Output the [x, y] coordinate of the center of the cell containing the given text.  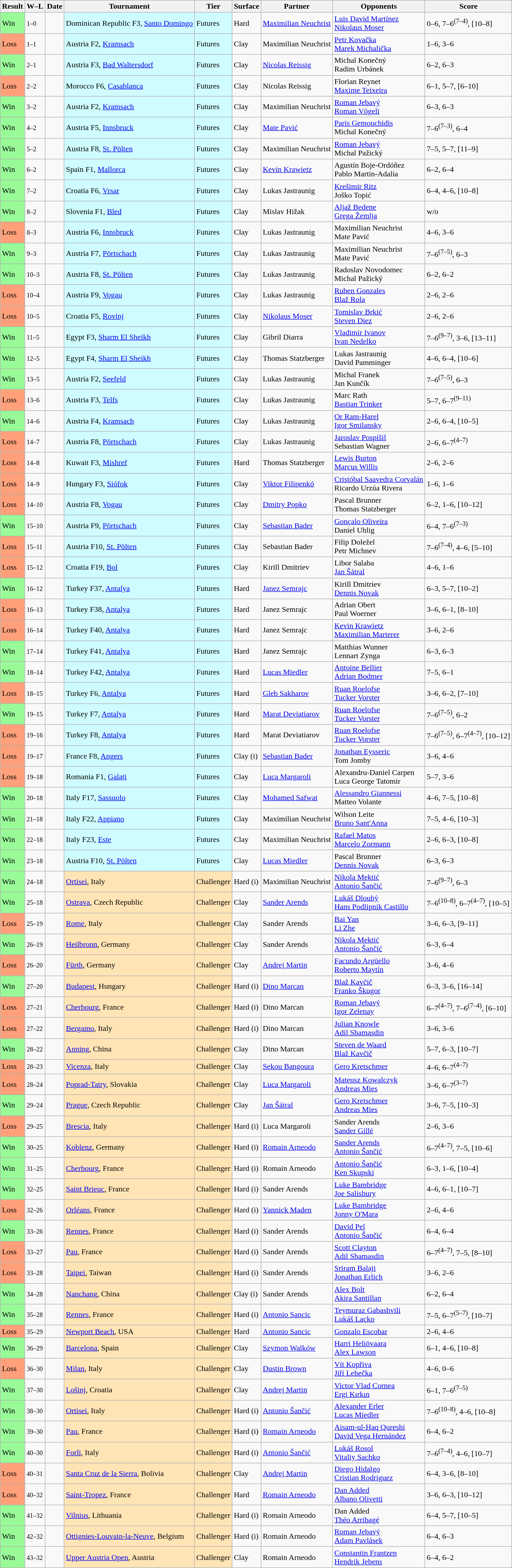
w/o [469, 211]
Croatia F6, Vrsar [129, 191]
Dan Added Albano Olivetti [379, 1495]
Viktor Filipenkó [297, 483]
14–10 [35, 505]
Anning, China [129, 1049]
Filip Doležel Petr Michnev [379, 546]
22–18 [35, 839]
2–6, 6–3, [10–8] [469, 839]
Harri Heliövaara Alex Lawson [379, 1348]
7–6(7–4), 4–6, [10–7] [469, 1453]
20–18 [35, 798]
Gonçalo Oliveira Daniel Uhlig [379, 525]
Michal Konečný Radim Urbánek [379, 65]
15–10 [35, 525]
6–7(4–7), 7–6(7–4), [6–10] [469, 1007]
6–4, 6–4 [469, 1231]
Lošinj, Croatia [129, 1390]
26–20 [35, 966]
Italy F23, Este [129, 839]
Lewis Burton Marcus Willis [379, 463]
Steven de Waard Blaž Kavčič [379, 1049]
14–8 [35, 463]
Poprad-Tatry, Slovakia [129, 1084]
Sekou Bangoura [297, 1067]
19–18 [35, 777]
7–5, 4–6, [10–3] [469, 819]
Koblenz, Germany [129, 1147]
5–7, 6–3, [10–7] [469, 1049]
Florian Reynet Maxime Teixeira [379, 86]
7–2 [35, 191]
16–12 [35, 588]
42–32 [35, 1536]
Or Ram-Harel Igor Smilansky [379, 421]
1–1 [35, 44]
6–7(4–7), 7–5, [8–10] [469, 1252]
Saint Brieuc, France [129, 1189]
Austria F6, Innsbruck [129, 232]
Matthias Wunner Lennart Zynga [379, 651]
Mislav Hižak [297, 211]
33–28 [35, 1273]
Dustin Brown [297, 1368]
Mateusz Kowalczyk Andreas Mies [379, 1084]
6–3, 1–6, [10–4] [469, 1168]
7–5, 6–1 [469, 672]
3–6, 6–3, [10–12] [469, 1495]
7–5, 5–7, [11–9] [469, 149]
28–23 [35, 1067]
6–2, 1–6, [10–12] [469, 505]
Dan Added Théo Arribagé [379, 1515]
Lukas Jastraunig David Pamminger [379, 358]
Krešimir Ritz Joško Topić [379, 191]
Mate Pavić [297, 127]
27–22 [35, 1028]
16–13 [35, 610]
10–4 [35, 295]
Aisam-ul-Haq Qureshi David Vega Hernández [379, 1432]
13–5 [35, 379]
Constantin Frantzen Hendrik Jebens [379, 1557]
23–18 [35, 861]
32–25 [35, 1189]
6–1, 5–7, [6–10] [469, 86]
4–6, 3–6 [469, 232]
2–6, 3–6 [469, 1126]
Rome, Italy [129, 923]
Egypt F3, Sharm El Sheikh [129, 337]
3–6, 6–3, [9–11] [469, 923]
39–30 [35, 1432]
Austria F9, Vogau [129, 295]
33–27 [35, 1252]
Prague, Czech Republic [129, 1105]
Petr Kovačka Marek Michalička [379, 44]
Kevin Krawietz Maximilian Marterer [379, 630]
Alexander Erler Lucas Miedler [379, 1410]
19–17 [35, 756]
6–2, 6–2 [469, 274]
5–2 [35, 149]
Slovenia F1, Bled [129, 211]
13–6 [35, 400]
1–6, 1–6 [469, 483]
7–6(10–8), 6–7(4–7), [10–5] [469, 902]
10–3 [35, 274]
Kevin Krawietz [297, 169]
Saint-Tropez, France [129, 1495]
Turkey F40, Antalya [129, 630]
6–4, 7–6(7–3) [469, 525]
7–5, 6–7(5–7), [10–7] [469, 1314]
Ottignies-Louvain-la-Neuve, Belgium [129, 1536]
Jan Šátral [297, 1105]
Sander Arends Antonio Šančić [379, 1147]
15–12 [35, 567]
Victor Vlad Cornea Ergi Kırkın [379, 1390]
30–25 [35, 1147]
Sriram Balaji Jonathan Erlich [379, 1273]
Paris Gemouchidis Michal Konečný [379, 127]
Ruben Gonzales Blaž Rola [379, 295]
17–14 [35, 651]
35–29 [35, 1331]
21–18 [35, 819]
4–6, 6–4, [10–6] [469, 358]
36–29 [35, 1348]
6–3, 6–4 [469, 944]
2–6, 6–4, [10–5] [469, 421]
40–32 [35, 1495]
Scott Clayton Adil Shamasdin [379, 1252]
Luke Bambridge Joe Salisbury [379, 1189]
1–0 [35, 23]
Bergamo, Italy [129, 1028]
34–28 [35, 1294]
Teymuraz Gabashvili Lukáš Lacko [379, 1314]
2–1 [35, 65]
Italy F17, Sassuolo [129, 798]
Fürth, Germany [129, 966]
Yannick Maden [297, 1210]
Score [469, 6]
Austria F5, Innsbruck [129, 127]
2–2 [35, 86]
25–18 [35, 902]
27–20 [35, 986]
3–6, 3–6 [469, 1028]
28–24 [35, 1084]
26–19 [35, 944]
Brescia, Italy [129, 1126]
4–6, 7–5, [10–8] [469, 798]
12–5 [35, 358]
29–24 [35, 1105]
Aljaž Bedene Grega Žemlja [379, 211]
7–6(7–5), 6–2 [469, 714]
Newport Beach, USA [129, 1331]
Gleb Sakharov [297, 693]
Heilbronn, Germany [129, 944]
Croatia F19, Bol [129, 567]
France F8, Angers [129, 756]
Alex Bolt Akira Santillan [379, 1294]
7–6(10–8), 4–6, [10–8] [469, 1410]
Austria F3, Bad Waltersdorf [129, 65]
Croatia F5, Rovinj [129, 316]
4–6, 6–7(4–7) [469, 1067]
Gero Kretschmer Andreas Mies [379, 1105]
Wilson Leite Bruno Sant'Anna [379, 819]
Agustín Boje-Ordóñez Pablo Martín-Adalia [379, 169]
Surface [247, 6]
Luis David Martínez Nikolaus Moser [379, 23]
37–30 [35, 1390]
Rafael Matos Marcelo Zormann [379, 839]
Austria F9, Pörtschach [129, 525]
Dmitry Popko [297, 505]
Bai Yan Li Zhe [379, 923]
1–6, 3–6 [469, 44]
Turkey F37, Antalya [129, 588]
32–26 [35, 1210]
Partner [297, 6]
7–6(7–5), 6–7(4–7), [10–12] [469, 735]
Julian Knowle Adil Shamasdin [379, 1028]
Facundo Argüello Roberto Maytín [379, 966]
Opponents [379, 6]
2–6, 6–7(4–7) [469, 442]
Austria F3, Telfs [129, 400]
Pascal Brunner Dennis Novak [379, 861]
Cristóbal Saavedra Corvalán Ricardo Urzúa Rivera [379, 483]
14–6 [35, 421]
41–32 [35, 1515]
Turkey F38, Antalya [129, 610]
Roman Jebavý Igor Zelenay [379, 1007]
Alessandro Giannessi Matteo Volante [379, 798]
Turkey F8, Antalya [129, 735]
Austria F2, Seefeld [129, 379]
4–6, 6–1, [10–7] [469, 1189]
Vicenza, Italy [129, 1067]
6–4, 4–6, [10–8] [469, 191]
Blaž Kavčič Franko Škugor [379, 986]
6–4, 3–6, [8–10] [469, 1473]
43–32 [35, 1557]
14–7 [35, 442]
Roman Jebavý Roman Vögeli [379, 107]
Lukáš Dlouhý Hans Podlipnik Castillo [379, 902]
9–3 [35, 253]
Orléans, France [129, 1210]
Result [13, 6]
4–6, 1–6 [469, 567]
16–14 [35, 630]
29–25 [35, 1126]
W–L [35, 6]
Lukáš Rosol Vitaliy Sachko [379, 1453]
Austria F8, Pörtschach [129, 442]
Dominican Republic F3, Santo Domingo [129, 23]
8–2 [35, 211]
35–28 [35, 1314]
Antonio Šančić Ken Skupski [379, 1168]
19–15 [35, 714]
Turkey F41, Antalya [129, 651]
6–3, 5–7, [10–2] [469, 588]
Vilnius, Lithuania [129, 1515]
Santa Cruz de la Sierra, Bolivia [129, 1473]
3–6, 7–5, [10–3] [469, 1105]
Taipei, Taiwan [129, 1273]
Kirill Dmitriev Dennis Novak [379, 588]
6–7(4–7), 7–5, [10–6] [469, 1147]
6–2 [35, 169]
Antoine Bellier Adrian Bodmer [379, 672]
Tomislav Brkić Steven Diez [379, 316]
Egypt F4, Sharm El Sheikh [129, 358]
7–6(9–7), 6–3 [469, 881]
Pascal Brunner Thomas Statzberger [379, 505]
Austria F8, Vogau [129, 505]
Hungary F3, Siófok [129, 483]
36–30 [35, 1368]
Roman Jebavý Adam Pavlásek [379, 1536]
Austria F7, Pörtschach [129, 253]
3–6, 6–7(3–7) [469, 1084]
Libor Salaba Jan Šátral [379, 567]
33–26 [35, 1231]
40–31 [35, 1473]
3–6, 6–1, [8–10] [469, 610]
Nikolaus Moser [297, 316]
6–4, 5–7, [10–5] [469, 1515]
Date [55, 6]
Upper Austria Open, Austria [129, 1557]
Sander Arends Sander Gillé [379, 1126]
18–14 [35, 672]
8–3 [35, 232]
4–6, 0–6 [469, 1368]
Vladimir Ivanov Ivan Nedelko [379, 337]
Gero Kretschmer [379, 1067]
7–6(9–7), 3–6, [13–11] [469, 337]
25–19 [35, 923]
3–6, 6–2, [7–10] [469, 693]
Morocco F6, Casablanca [129, 86]
Luke Bambridge Jonny O'Mara [379, 1210]
Szymon Walków [297, 1348]
6–3, 3–6, [16–14] [469, 986]
Tournament [129, 6]
19–16 [35, 735]
14–9 [35, 483]
18–15 [35, 693]
Turkey F42, Antalya [129, 672]
Kuwait F3, Mishref [129, 463]
Adrian Obert Paul Woerner [379, 610]
15–11 [35, 546]
Tier [213, 6]
Milan, Italy [129, 1368]
Radoslav Novodomec Michal Pažický [379, 274]
Budapest, Hungary [129, 986]
Barcelona, Spain [129, 1348]
Diego Hidalgo Cristian Rodríguez [379, 1473]
7–6(7–3), 6–4 [469, 127]
5–7, 6–7(9–11) [469, 400]
24–18 [35, 881]
3–2 [35, 107]
40–30 [35, 1453]
Spain F1, Mallorca [129, 169]
Romania F1, Galați [129, 777]
Jonathan Eysseric Tom Jomby [379, 756]
Gonzalo Escobar [379, 1331]
31–25 [35, 1168]
Austria F4, Kramsach [129, 421]
Mohamed Safwat [297, 798]
0–6, 7–6(7–4), [10–8] [469, 23]
Nanchang, China [129, 1294]
6–4, 6–3 [469, 1536]
28–22 [35, 1049]
38–30 [35, 1410]
Turkey F7, Antalya [129, 714]
5–7, 3–6 [469, 777]
27–21 [35, 1007]
Kirill Dmitriev [297, 567]
6–1, 4–6, [10–8] [469, 1348]
11–5 [35, 337]
Roman Jebavý Michal Pažický [379, 149]
6–2, 6–3 [469, 65]
Marc Rath Bastian Trinker [379, 400]
Gibril Diarra [297, 337]
Turkey F6, Antalya [129, 693]
David Pel Antonio Šančić [379, 1231]
Alexandru-Daniel Carpen Luca George Tatomir [379, 777]
Ostrava, Czech Republic [129, 902]
10–5 [35, 316]
4–2 [35, 127]
Italy F22, Appiano [129, 819]
Forli, Italy [129, 1453]
Jaroslav Pospíšil Sebastian Wagner [379, 442]
Vít Kopřiva Jiří Lehečka [379, 1368]
7–6(7–4), 4–6, [5–10] [469, 546]
6–1, 7–6(7–5) [469, 1390]
Michal Franek Jan Kunčík [379, 379]
